Scan for the cell matching the given text and deliver its [x, y] coordinate at center. 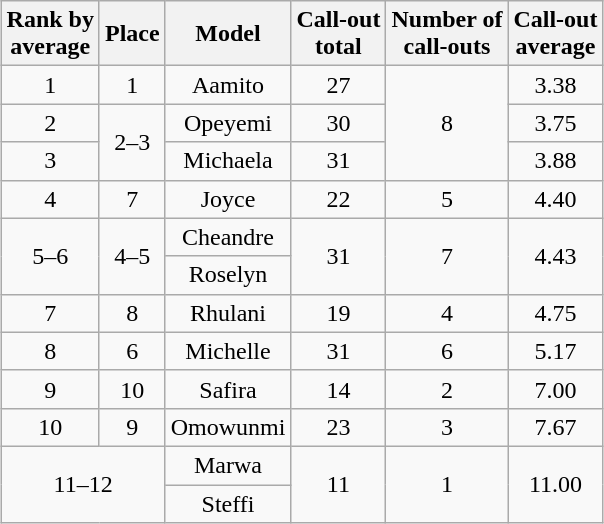
Model [228, 34]
5 [447, 199]
3.88 [556, 161]
3.75 [556, 123]
Omowunmi [228, 427]
7.67 [556, 427]
Steffi [228, 503]
4–5 [132, 256]
Aamito [228, 85]
23 [338, 427]
Michaela [228, 161]
Call-outtotal [338, 34]
Rhulani [228, 313]
Opeyemi [228, 123]
Michelle [228, 351]
27 [338, 85]
5–6 [50, 256]
Rank byaverage [50, 34]
3.38 [556, 85]
11 [338, 484]
Number ofcall-outs [447, 34]
Roselyn [228, 275]
Marwa [228, 465]
14 [338, 389]
7.00 [556, 389]
Joyce [228, 199]
4.40 [556, 199]
4.43 [556, 256]
Safira [228, 389]
19 [338, 313]
11.00 [556, 484]
Cheandre [228, 237]
5.17 [556, 351]
Call-outaverage [556, 34]
11–12 [83, 484]
4.75 [556, 313]
Place [132, 34]
2–3 [132, 142]
22 [338, 199]
30 [338, 123]
